Detect which cell encompasses the target text, then output its [X, Y] center coordinate. 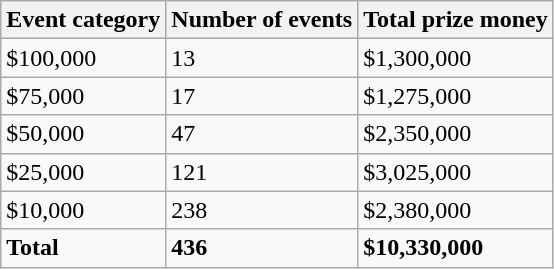
13 [262, 58]
$10,330,000 [456, 248]
Event category [84, 20]
$10,000 [84, 210]
Total prize money [456, 20]
$2,380,000 [456, 210]
17 [262, 96]
436 [262, 248]
238 [262, 210]
47 [262, 134]
$25,000 [84, 172]
$3,025,000 [456, 172]
$1,300,000 [456, 58]
Total [84, 248]
$1,275,000 [456, 96]
$50,000 [84, 134]
Number of events [262, 20]
121 [262, 172]
$2,350,000 [456, 134]
$100,000 [84, 58]
$75,000 [84, 96]
